Output the (X, Y) coordinate of the center of the cell containing the given text.  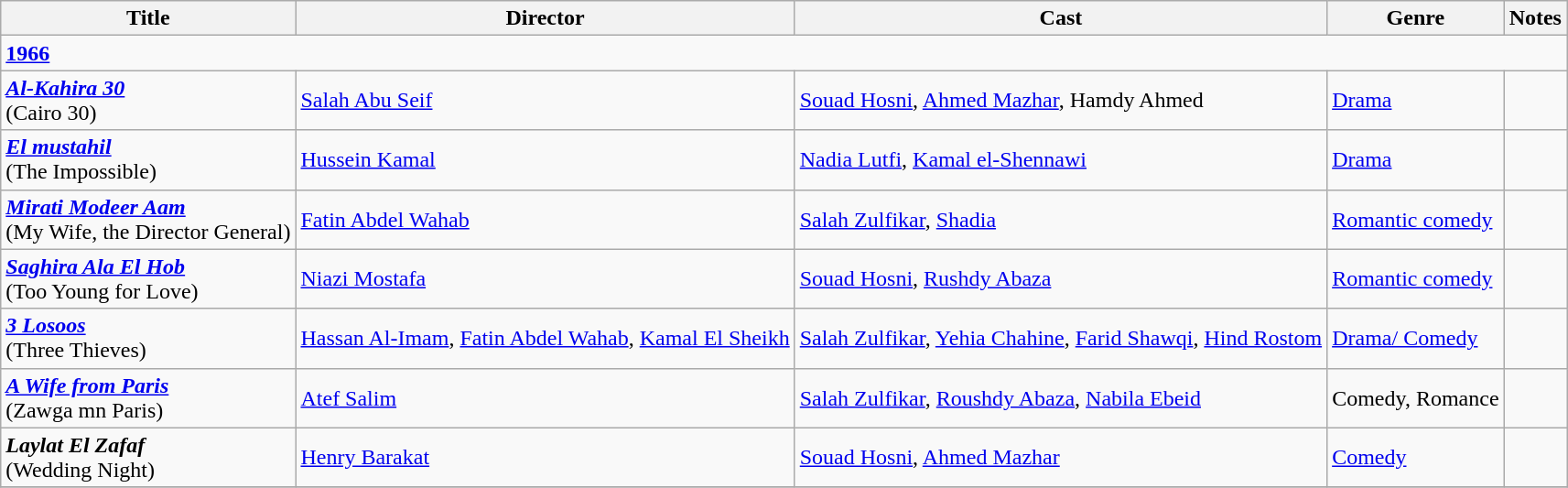
Souad Hosni, Ahmed Mazhar, Hamdy Ahmed (1060, 101)
Souad Hosni, Ahmed Mazhar (1060, 458)
Notes (1535, 18)
Atef Salim (546, 397)
Souad Hosni, Rushdy Abaza (1060, 278)
Comedy, Romance (1415, 397)
Salah Zulfikar, Roushdy Abaza, Nabila Ebeid (1060, 397)
El mustahil(The Impossible) (148, 159)
3 Losoos(Three Thieves) (148, 339)
Genre (1415, 18)
1966 (784, 53)
Salah Zulfikar, Yehia Chahine, Farid Shawqi, Hind Rostom (1060, 339)
Title (148, 18)
Henry Barakat (546, 458)
Salah Zulfikar, Shadia (1060, 220)
Comedy (1415, 458)
Fatin Abdel Wahab (546, 220)
Saghira Ala El Hob(Too Young for Love) (148, 278)
Laylat El Zafaf(Wedding Night) (148, 458)
Cast (1060, 18)
Nadia Lutfi, Kamal el-Shennawi (1060, 159)
Salah Abu Seif (546, 101)
Hussein Kamal (546, 159)
Niazi Mostafa (546, 278)
Drama/ Comedy (1415, 339)
Director (546, 18)
A Wife from Paris(Zawga mn Paris) (148, 397)
Hassan Al-Imam, Fatin Abdel Wahab, Kamal El Sheikh (546, 339)
Al-Kahira 30(Cairo 30) (148, 101)
Mirati Modeer Aam(My Wife, the Director General) (148, 220)
